Extract the (x, y) coordinate from the center of the cell holding the provided text.  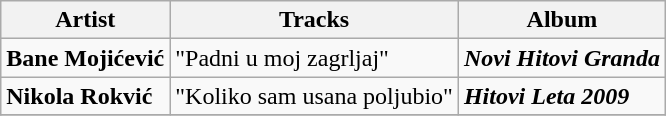
Hitovi Leta 2009 (562, 96)
Novi Hitovi Granda (562, 58)
Tracks (314, 20)
Artist (86, 20)
Bane Mojićević (86, 58)
"Padni u moj zagrljaj" (314, 58)
Album (562, 20)
Nikola Rokvić (86, 96)
"Koliko sam usana poljubio" (314, 96)
